For the text-containing cell, return its midpoint in (X, Y) coordinate format. 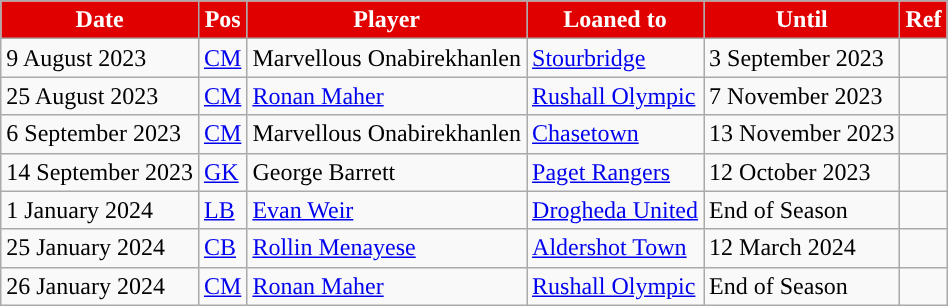
Date (100, 20)
Drogheda United (616, 210)
9 August 2023 (100, 58)
3 September 2023 (802, 58)
Ref (924, 20)
CB (222, 248)
13 November 2023 (802, 134)
7 November 2023 (802, 96)
Rollin Menayese (387, 248)
Chasetown (616, 134)
6 September 2023 (100, 134)
Evan Weir (387, 210)
Until (802, 20)
Player (387, 20)
12 October 2023 (802, 172)
George Barrett (387, 172)
GK (222, 172)
26 January 2024 (100, 286)
14 September 2023 (100, 172)
LB (222, 210)
Pos (222, 20)
Stourbridge (616, 58)
Aldershot Town (616, 248)
12 March 2024 (802, 248)
25 January 2024 (100, 248)
Loaned to (616, 20)
25 August 2023 (100, 96)
Paget Rangers (616, 172)
1 January 2024 (100, 210)
